For the text-containing cell, return its midpoint in (X, Y) coordinate format. 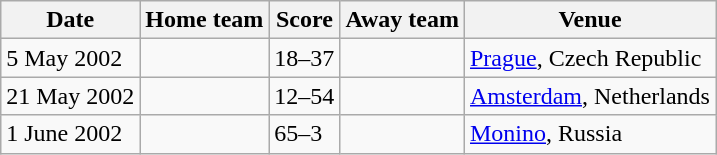
Amsterdam, Netherlands (590, 96)
Venue (590, 20)
Prague, Czech Republic (590, 58)
12–54 (304, 96)
65–3 (304, 134)
Score (304, 20)
18–37 (304, 58)
Home team (204, 20)
21 May 2002 (70, 96)
Date (70, 20)
1 June 2002 (70, 134)
Away team (402, 20)
5 May 2002 (70, 58)
Monino, Russia (590, 134)
